From the cell containing the given text, extract its center point as (x, y) coordinate. 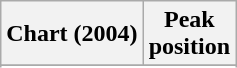
Chart (2004) (72, 34)
Peak position (189, 34)
